From the cell containing the given text, extract its center point as [x, y] coordinate. 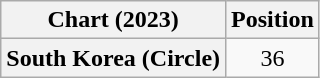
South Korea (Circle) [114, 58]
36 [273, 58]
Position [273, 20]
Chart (2023) [114, 20]
